Locate the cell with the specified text and output its [X, Y] center coordinate. 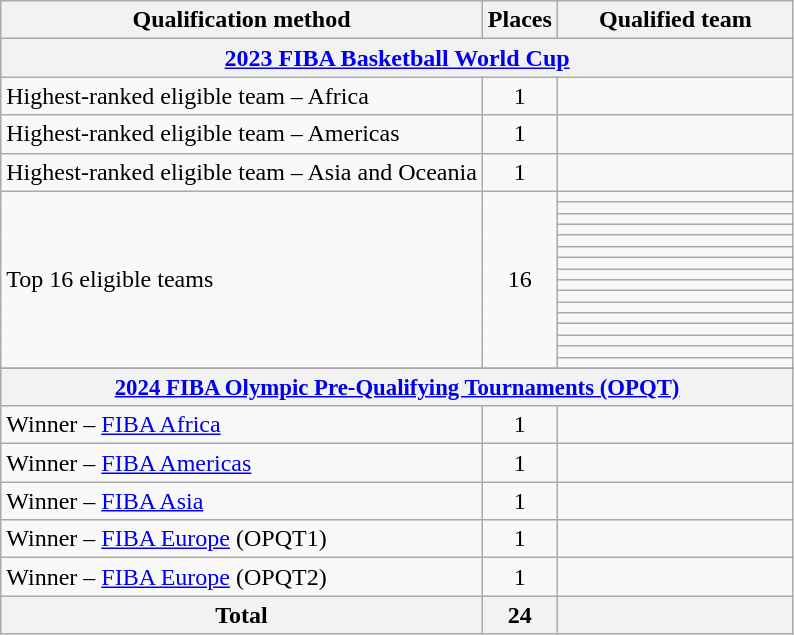
Highest-ranked eligible team – Africa [242, 96]
2024 FIBA Olympic Pre-Qualifying Tournaments (OPQT) [398, 387]
16 [520, 280]
Top 16 eligible teams [242, 280]
2023 FIBA Basketball World Cup [398, 58]
Winner – FIBA Americas [242, 463]
Winner – FIBA Asia [242, 501]
24 [520, 615]
Qualification method [242, 20]
Highest-ranked eligible team – Americas [242, 134]
Winner – FIBA Africa [242, 425]
Highest-ranked eligible team – Asia and Oceania [242, 172]
Total [242, 615]
Places [520, 20]
Winner – FIBA Europe (OPQT1) [242, 539]
Qualified team [675, 20]
Winner – FIBA Europe (OPQT2) [242, 577]
